Return the [x, y] coordinate for the center point of the cell that contains the specified text.  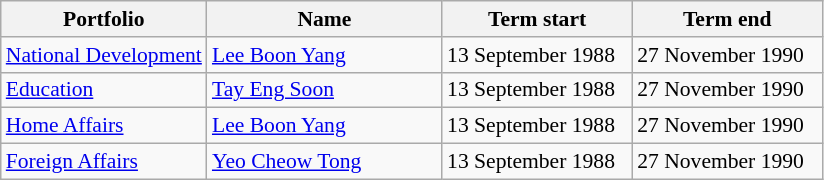
Term start [537, 19]
Portfolio [104, 19]
Yeo Cheow Tong [324, 162]
Education [104, 90]
Foreign Affairs [104, 162]
National Development [104, 55]
Term end [727, 19]
Name [324, 19]
Tay Eng Soon [324, 90]
Home Affairs [104, 126]
